Determine the (X, Y) coordinate at the center of the cell enclosing the given text.  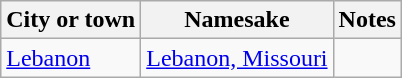
Lebanon, Missouri (237, 58)
Namesake (237, 20)
Notes (367, 20)
Lebanon (71, 58)
City or town (71, 20)
